Scan for the cell matching the given text and deliver its (X, Y) coordinate at center. 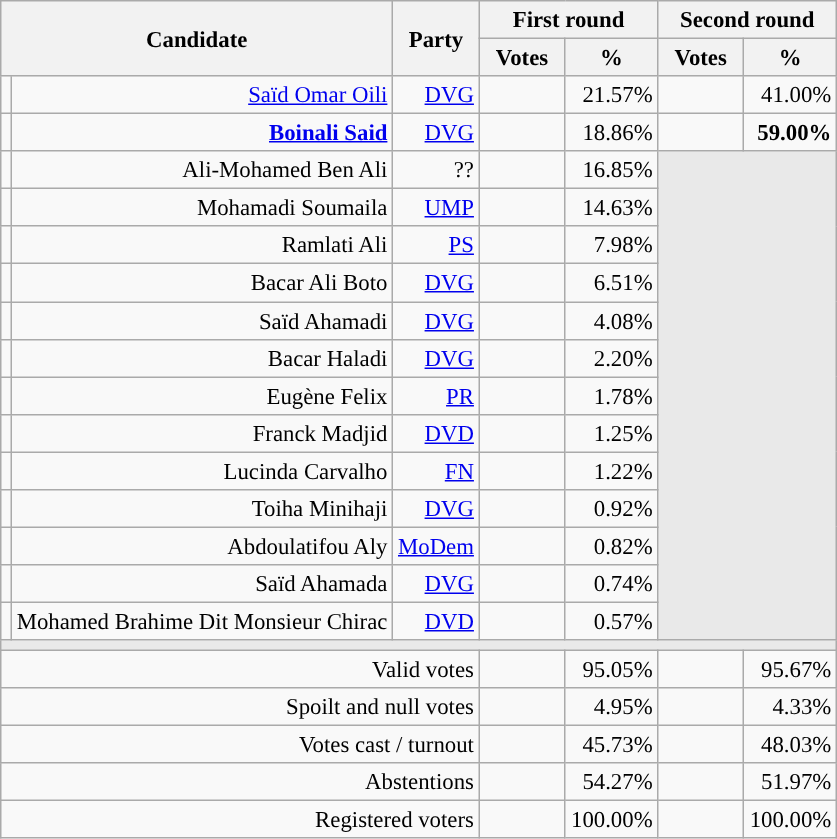
Boinali Said (202, 133)
Candidate (197, 38)
0.57% (612, 621)
Registered voters (240, 820)
Party (436, 38)
Bacar Haladi (202, 358)
Valid votes (240, 670)
Saïd Ahamada (202, 584)
Eugène Felix (202, 396)
48.03% (790, 745)
7.98% (612, 245)
16.85% (612, 170)
18.86% (612, 133)
MoDem (436, 546)
45.73% (612, 745)
95.67% (790, 670)
Abstentions (240, 782)
0.92% (612, 509)
Ali-Mohamed Ben Ali (202, 170)
0.74% (612, 584)
Mohamed Brahime Dit Monsieur Chirac (202, 621)
4.08% (612, 321)
PR (436, 396)
First round (568, 20)
Second round (748, 20)
51.97% (790, 782)
?? (436, 170)
Bacar Ali Boto (202, 283)
Toiha Minihaji (202, 509)
Ramlati Ali (202, 245)
0.82% (612, 546)
UMP (436, 208)
21.57% (612, 95)
FN (436, 471)
1.22% (612, 471)
Saïd Ahamadi (202, 321)
Spoilt and null votes (240, 707)
59.00% (790, 133)
6.51% (612, 283)
1.25% (612, 433)
Mohamadi Soumaila (202, 208)
2.20% (612, 358)
Saïd Omar Oili (202, 95)
95.05% (612, 670)
4.95% (612, 707)
Votes cast / turnout (240, 745)
4.33% (790, 707)
1.78% (612, 396)
Franck Madjid (202, 433)
41.00% (790, 95)
54.27% (612, 782)
Abdoulatifou Aly (202, 546)
14.63% (612, 208)
Lucinda Carvalho (202, 471)
PS (436, 245)
